Detect which cell encompasses the target text, then output its [x, y] center coordinate. 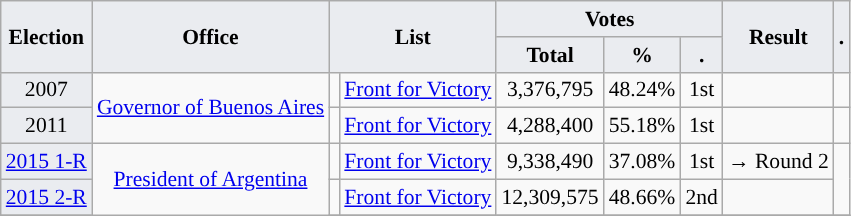
List [412, 36]
2007 [46, 90]
48.66% [642, 197]
4,288,400 [550, 126]
55.18% [642, 126]
2011 [46, 126]
Votes [609, 19]
9,338,490 [550, 162]
Election [46, 36]
3,376,795 [550, 90]
Total [550, 55]
% [642, 55]
2015 1-R [46, 162]
37.08% [642, 162]
Office [210, 36]
→ Round 2 [778, 162]
2nd [702, 197]
48.24% [642, 90]
12,309,575 [550, 197]
President of Argentina [210, 180]
2015 2-R [46, 197]
Governor of Buenos Aires [210, 108]
Result [778, 36]
